Extract the (x, y) coordinate from the center of the cell holding the provided text.  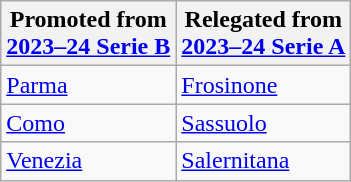
Sassuolo (264, 123)
Venezia (88, 161)
Frosinone (264, 85)
Relegated from2023–24 Serie A (264, 34)
Parma (88, 85)
Salernitana (264, 161)
Promoted from2023–24 Serie B (88, 34)
Como (88, 123)
